Locate the cell with the specified text and output its (x, y) center coordinate. 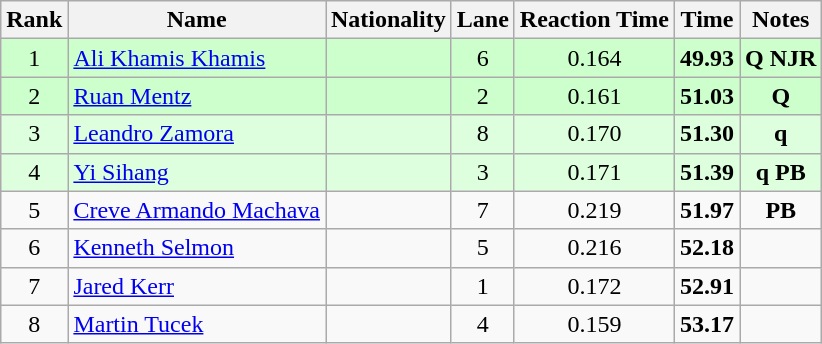
51.39 (706, 172)
0.172 (594, 286)
Kenneth Selmon (197, 248)
Nationality (389, 20)
0.170 (594, 134)
49.93 (706, 58)
Lane (482, 20)
51.03 (706, 96)
Reaction Time (594, 20)
Leandro Zamora (197, 134)
51.97 (706, 210)
51.30 (706, 134)
Time (706, 20)
52.18 (706, 248)
Jared Kerr (197, 286)
Q NJR (781, 58)
Ruan Mentz (197, 96)
0.159 (594, 324)
0.171 (594, 172)
Rank (34, 20)
q PB (781, 172)
53.17 (706, 324)
Notes (781, 20)
q (781, 134)
0.219 (594, 210)
Martin Tucek (197, 324)
Name (197, 20)
Q (781, 96)
0.216 (594, 248)
52.91 (706, 286)
0.164 (594, 58)
Yi Sihang (197, 172)
PB (781, 210)
0.161 (594, 96)
Creve Armando Machava (197, 210)
Ali Khamis Khamis (197, 58)
